Search for the cell housing the specified text and yield its [x, y] center coordinate. 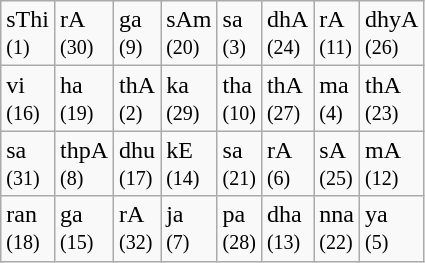
tha(10) [239, 98]
ran(18) [28, 228]
ja(7) [189, 228]
dhu(17) [138, 164]
ha(19) [84, 98]
dha(13) [287, 228]
kE(14) [189, 164]
rA(11) [337, 34]
sThi(1) [28, 34]
rA(6) [287, 164]
mA(12) [392, 164]
ya(5) [392, 228]
pa(28) [239, 228]
sa(3) [239, 34]
sa(21) [239, 164]
dhA(24) [287, 34]
ka(29) [189, 98]
vi(16) [28, 98]
sa(31) [28, 164]
nna(22) [337, 228]
dhyA(26) [392, 34]
thA(27) [287, 98]
thA(23) [392, 98]
rA(30) [84, 34]
ga(9) [138, 34]
ga(15) [84, 228]
ma(4) [337, 98]
thA(2) [138, 98]
sAm(20) [189, 34]
rA(32) [138, 228]
thpA(8) [84, 164]
sA(25) [337, 164]
